Return the [x, y] coordinate for the center point of the cell that contains the specified text.  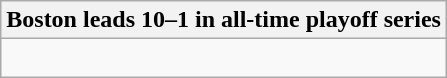
Boston leads 10–1 in all-time playoff series [224, 20]
